Scan for the cell matching the given text and deliver its (X, Y) coordinate at center. 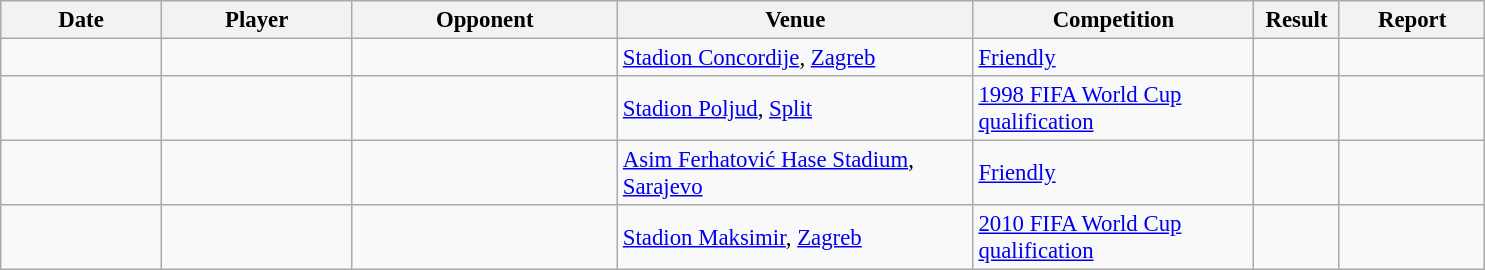
Competition (1114, 20)
Result (1297, 20)
Date (82, 20)
Report (1412, 20)
Stadion Maksimir, Zagreb (796, 238)
Stadion Concordije, Zagreb (796, 58)
2010 FIFA World Cup qualification (1114, 238)
Player (256, 20)
Venue (796, 20)
Stadion Poljud, Split (796, 108)
1998 FIFA World Cup qualification (1114, 108)
Opponent (485, 20)
Asim Ferhatović Hase Stadium, Sarajevo (796, 174)
